Scan for the cell matching the given text and deliver its [x, y] coordinate at center. 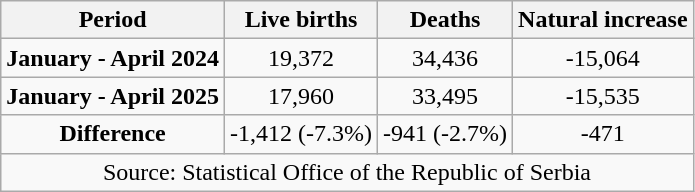
33,495 [446, 96]
17,960 [302, 96]
-471 [604, 134]
Live births [302, 20]
Natural increase [604, 20]
January - April 2025 [113, 96]
-941 (-2.7%) [446, 134]
19,372 [302, 58]
-15,535 [604, 96]
34,436 [446, 58]
-1,412 (-7.3%) [302, 134]
Period [113, 20]
Difference [113, 134]
Source: Statistical Office of the Republic of Serbia [347, 172]
-15,064 [604, 58]
January - April 2024 [113, 58]
Deaths [446, 20]
